Locate the cell with the specified text and output its [X, Y] center coordinate. 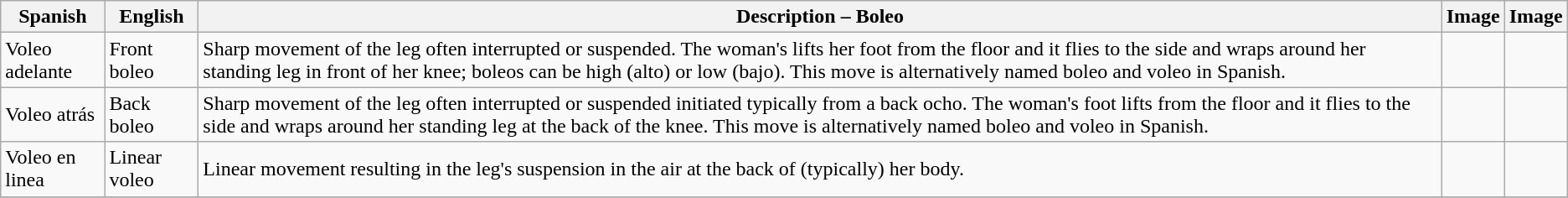
Linear voleo [152, 169]
English [152, 17]
Voleo en linea [53, 169]
Spanish [53, 17]
Front boleo [152, 60]
Back boleo [152, 114]
Description – Boleo [820, 17]
Voleo adelante [53, 60]
Linear movement resulting in the leg's suspension in the air at the back of (typically) her body. [820, 169]
Voleo atrás [53, 114]
